Identify which cell holds the provided text, then report its [X, Y] central coordinate. 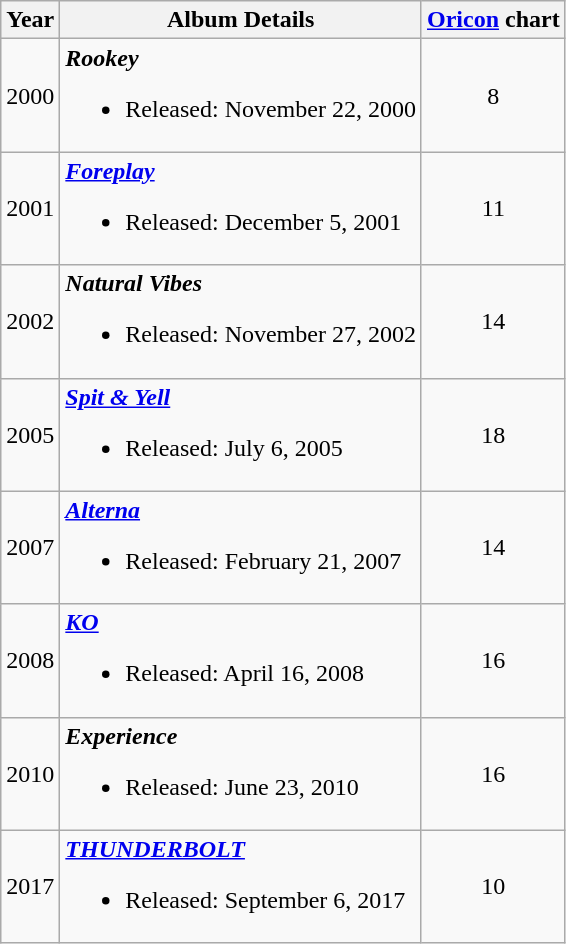
2000 [30, 96]
THUNDERBOLTReleased: September 6, 2017 [241, 886]
11 [493, 208]
ForeplayReleased: December 5, 2001 [241, 208]
2002 [30, 322]
Oricon chart [493, 20]
2005 [30, 434]
8 [493, 96]
Natural VibesReleased: November 27, 2002 [241, 322]
KOReleased: April 16, 2008 [241, 660]
2017 [30, 886]
Year [30, 20]
2007 [30, 548]
ExperienceReleased: June 23, 2010 [241, 774]
18 [493, 434]
Album Details [241, 20]
AlternaReleased: February 21, 2007 [241, 548]
2010 [30, 774]
Spit & YellReleased: July 6, 2005 [241, 434]
10 [493, 886]
2008 [30, 660]
2001 [30, 208]
RookeyReleased: November 22, 2000 [241, 96]
